Scan for the cell matching the given text and deliver its (X, Y) coordinate at center. 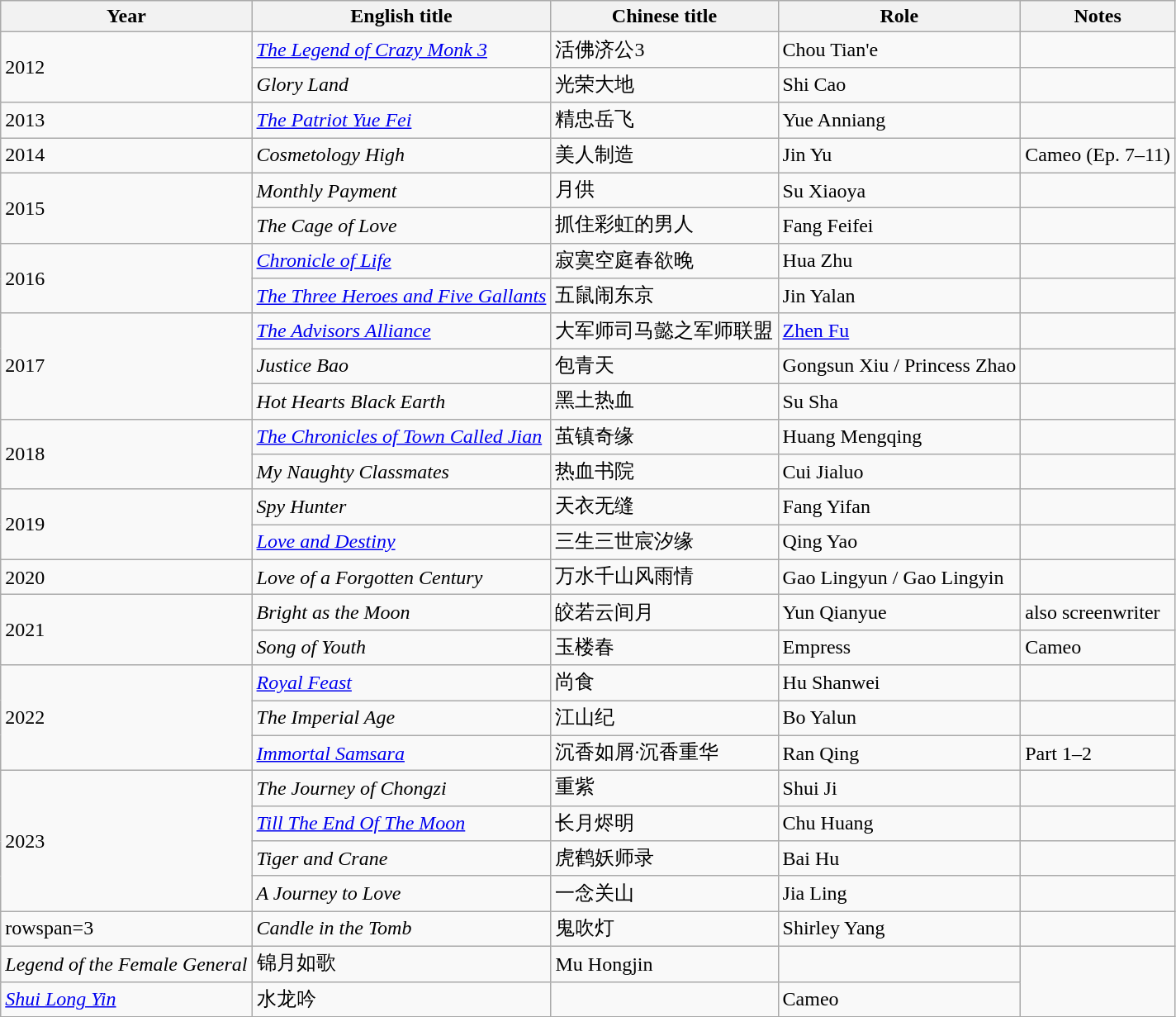
玉楼春 (664, 648)
Glory Land (401, 84)
Shui Long Yin (126, 1000)
2015 (126, 208)
also screenwriter (1098, 613)
Empress (899, 648)
2023 (126, 841)
The Legend of Crazy Monk 3 (401, 50)
活佛济公3 (664, 50)
A Journey to Love (401, 894)
Gao Lingyun / Gao Lingyin (899, 577)
Zhen Fu (899, 330)
The Patriot Yue Fei (401, 121)
锦月如歌 (401, 963)
Su Sha (899, 402)
Year (126, 17)
Huang Mengqing (899, 436)
五鼠闹东京 (664, 296)
Spy Hunter (401, 507)
My Naughty Classmates (401, 473)
Candle in the Tomb (401, 929)
Jin Yalan (899, 296)
虎鹤妖师录 (664, 859)
Hua Zhu (899, 261)
Shui Ji (899, 788)
茧镇奇缘 (664, 436)
Gongsun Xiu / Princess Zhao (899, 367)
The Chronicles of Town Called Jian (401, 436)
Ran Qing (899, 753)
Yun Qianyue (899, 613)
黑土热血 (664, 402)
水龙吟 (401, 1000)
2012 (126, 68)
Tiger and Crane (401, 859)
Royal Feast (401, 682)
2020 (126, 577)
2022 (126, 718)
光荣大地 (664, 84)
Role (899, 17)
Notes (1098, 17)
Cameo (Ep. 7–11) (1098, 155)
Love of a Forgotten Century (401, 577)
大军师司马懿之军师联盟 (664, 330)
Legend of the Female General (126, 963)
2017 (126, 366)
沉香如屑·沉香重华 (664, 753)
The Cage of Love (401, 226)
抓住彩虹的男人 (664, 226)
Qing Yao (899, 542)
2018 (126, 454)
Yue Anniang (899, 121)
English title (401, 17)
重紫 (664, 788)
Bai Hu (899, 859)
Jin Yu (899, 155)
Shirley Yang (899, 929)
Hu Shanwei (899, 682)
三生三世宸汐缘 (664, 542)
Part 1–2 (1098, 753)
Bo Yalun (899, 719)
The Advisors Alliance (401, 330)
Su Xiaoya (899, 190)
精忠岳飞 (664, 121)
The Imperial Age (401, 719)
美人制造 (664, 155)
寂寞空庭春欲晚 (664, 261)
皎若云间月 (664, 613)
Monthly Payment (401, 190)
天衣无缝 (664, 507)
Song of Youth (401, 648)
Chronicle of Life (401, 261)
2016 (126, 278)
江山纪 (664, 719)
Cui Jialuo (899, 473)
热血书院 (664, 473)
2013 (126, 121)
长月烬明 (664, 823)
Mu Hongjin (664, 963)
Till The End Of The Moon (401, 823)
Love and Destiny (401, 542)
月供 (664, 190)
2019 (126, 524)
The Journey of Chongzi (401, 788)
一念关山 (664, 894)
Hot Hearts Black Earth (401, 402)
尚食 (664, 682)
Jia Ling (899, 894)
Chinese title (664, 17)
Justice Bao (401, 367)
Shi Cao (899, 84)
包青天 (664, 367)
Chou Tian'e (899, 50)
2014 (126, 155)
Fang Yifan (899, 507)
Chu Huang (899, 823)
Fang Feifei (899, 226)
鬼吹灯 (664, 929)
Immortal Samsara (401, 753)
rowspan=3 (126, 929)
万水千山风雨情 (664, 577)
Bright as the Moon (401, 613)
2021 (126, 630)
Cosmetology High (401, 155)
The Three Heroes and Five Gallants (401, 296)
